Scan for the cell matching the given text and deliver its [x, y] coordinate at center. 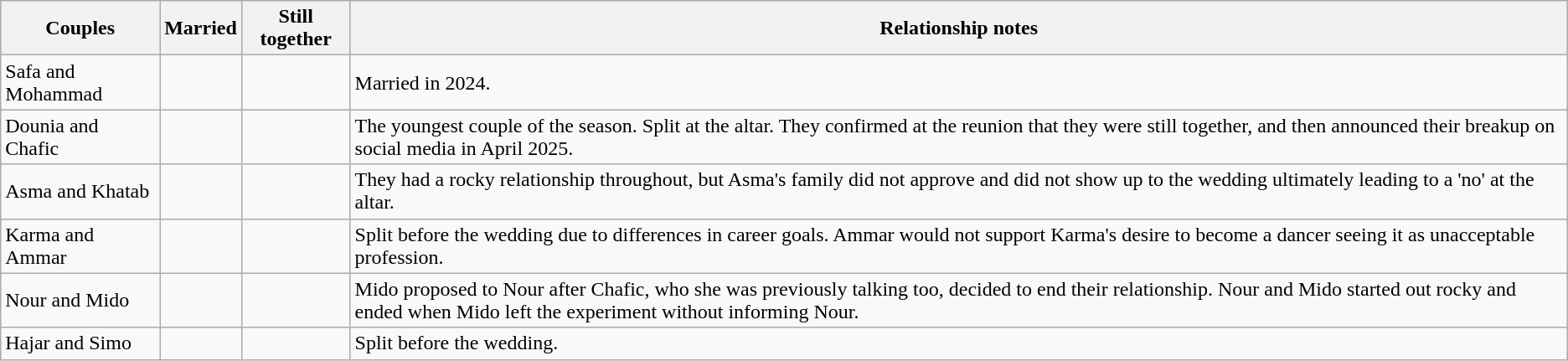
Married [201, 28]
Still together [296, 28]
Nour and Mido [80, 300]
Dounia and Chafic [80, 137]
Relationship notes [958, 28]
Split before the wedding. [958, 343]
Couples [80, 28]
Married in 2024. [958, 82]
Hajar and Simo [80, 343]
Asma and Khatab [80, 191]
Karma and Ammar [80, 246]
Safa and Mohammad [80, 82]
